From the cell containing the given text, extract its center point as [x, y] coordinate. 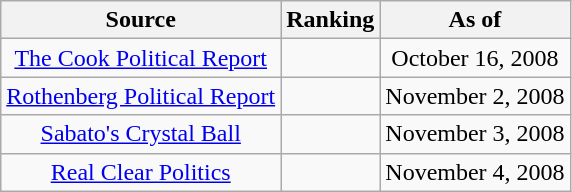
November 4, 2008 [475, 172]
November 2, 2008 [475, 96]
Rothenberg Political Report [141, 96]
As of [475, 20]
November 3, 2008 [475, 134]
Ranking [330, 20]
Real Clear Politics [141, 172]
The Cook Political Report [141, 58]
Sabato's Crystal Ball [141, 134]
October 16, 2008 [475, 58]
Source [141, 20]
